Extract the [x, y] coordinate from the center of the cell holding the provided text.  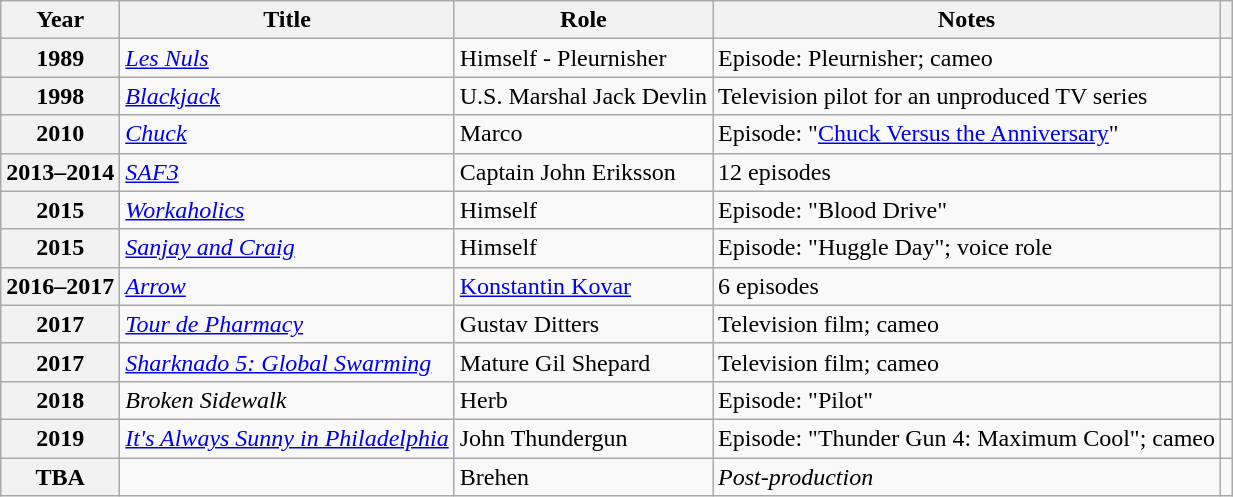
1998 [60, 96]
Post-production [967, 477]
2013–2014 [60, 172]
Himself - Pleurnisher [583, 58]
Mature Gil Shepard [583, 362]
Blackjack [287, 96]
Workaholics [287, 210]
Notes [967, 20]
Episode: "Pilot" [967, 400]
Episode: "Chuck Versus the Anniversary" [967, 134]
6 episodes [967, 286]
Marco [583, 134]
Tour de Pharmacy [287, 324]
Year [60, 20]
Gustav Ditters [583, 324]
Broken Sidewalk [287, 400]
Episode: "Thunder Gun 4: Maximum Cool"; cameo [967, 438]
Episode: Pleurnisher; cameo [967, 58]
Episode: "Blood Drive" [967, 210]
2018 [60, 400]
Captain John Eriksson [583, 172]
SAF3 [287, 172]
John Thundergun [583, 438]
Television pilot for an unproduced TV series [967, 96]
Chuck [287, 134]
Brehen [583, 477]
2010 [60, 134]
Arrow [287, 286]
Les Nuls [287, 58]
1989 [60, 58]
It's Always Sunny in Philadelphia [287, 438]
2016–2017 [60, 286]
Herb [583, 400]
U.S. Marshal Jack Devlin [583, 96]
Role [583, 20]
12 episodes [967, 172]
Episode: "Huggle Day"; voice role [967, 248]
Sanjay and Craig [287, 248]
Konstantin Kovar [583, 286]
TBA [60, 477]
2019 [60, 438]
Title [287, 20]
Sharknado 5: Global Swarming [287, 362]
